Identify which cell holds the provided text, then report its (x, y) central coordinate. 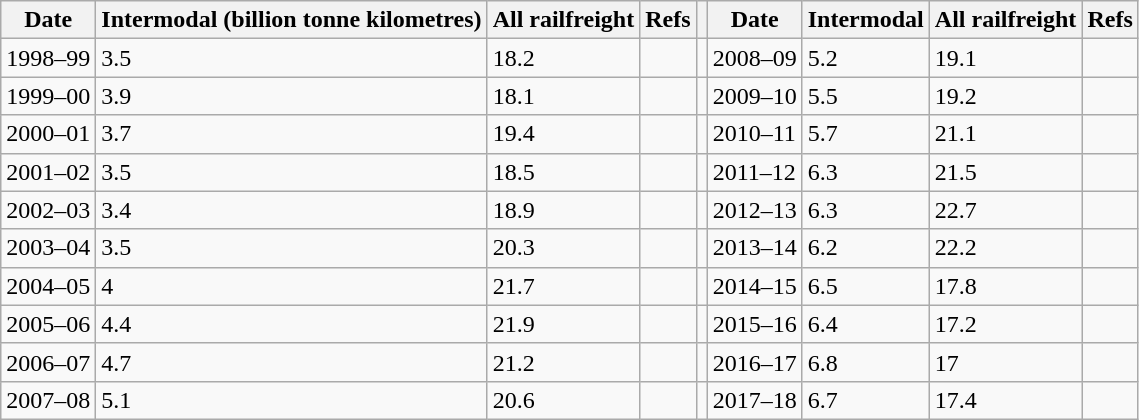
2004–05 (48, 286)
5.1 (292, 400)
6.8 (866, 362)
4 (292, 286)
20.6 (564, 400)
3.9 (292, 96)
Intermodal (866, 20)
6.7 (866, 400)
Intermodal (billion tonne kilometres) (292, 20)
17 (1006, 362)
2013–14 (754, 248)
2000–01 (48, 134)
2005–06 (48, 324)
2007–08 (48, 400)
2016–17 (754, 362)
5.5 (866, 96)
21.2 (564, 362)
21.9 (564, 324)
4.4 (292, 324)
5.7 (866, 134)
1999–00 (48, 96)
2011–12 (754, 172)
19.1 (1006, 58)
6.2 (866, 248)
2001–02 (48, 172)
6.4 (866, 324)
2003–04 (48, 248)
2002–03 (48, 210)
4.7 (292, 362)
22.2 (1006, 248)
3.4 (292, 210)
18.5 (564, 172)
21.7 (564, 286)
22.7 (1006, 210)
1998–99 (48, 58)
2014–15 (754, 286)
17.4 (1006, 400)
2017–18 (754, 400)
19.2 (1006, 96)
17.8 (1006, 286)
5.2 (866, 58)
18.9 (564, 210)
18.2 (564, 58)
2015–16 (754, 324)
3.7 (292, 134)
2010–11 (754, 134)
19.4 (564, 134)
17.2 (1006, 324)
21.1 (1006, 134)
2009–10 (754, 96)
6.5 (866, 286)
2008–09 (754, 58)
18.1 (564, 96)
20.3 (564, 248)
2012–13 (754, 210)
2006–07 (48, 362)
21.5 (1006, 172)
